For the text-containing cell, return its midpoint in [x, y] coordinate format. 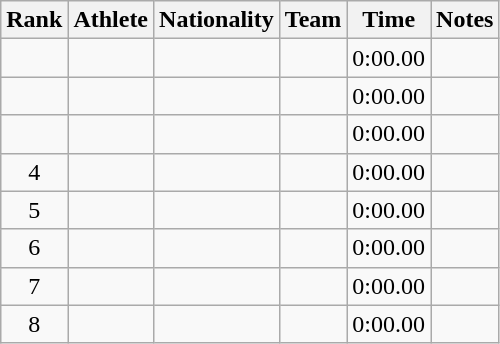
7 [34, 286]
8 [34, 324]
Team [313, 20]
5 [34, 210]
4 [34, 172]
Rank [34, 20]
Athlete [111, 20]
Time [389, 20]
Nationality [217, 20]
Notes [465, 20]
6 [34, 248]
